Locate the cell with the specified text and output its (X, Y) center coordinate. 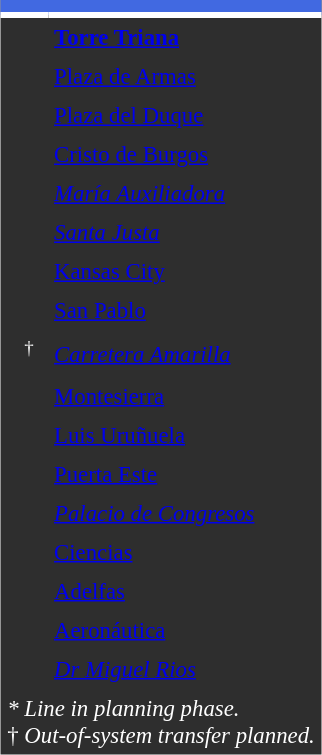
Carretera Amarilla (184, 354)
Luis Uruñuela (184, 436)
Santa Justa (184, 232)
Cristo de Burgos (184, 154)
Torre Triana (184, 36)
María Auxiliadora (184, 194)
Aeronáutica (184, 630)
Kansas City (184, 272)
Montesierra (184, 396)
Plaza de Armas (184, 76)
Puerta Este (184, 474)
Adelfas (184, 592)
Dr Miguel Rios (184, 670)
Palacio de Congresos (184, 514)
Ciencias (184, 552)
† (32, 354)
San Pablo (184, 310)
* Line in planning phase. † Out-of-system transfer planned. (161, 722)
Plaza del Duque (184, 116)
